Return the [X, Y] coordinate for the center point of the cell that contains the specified text.  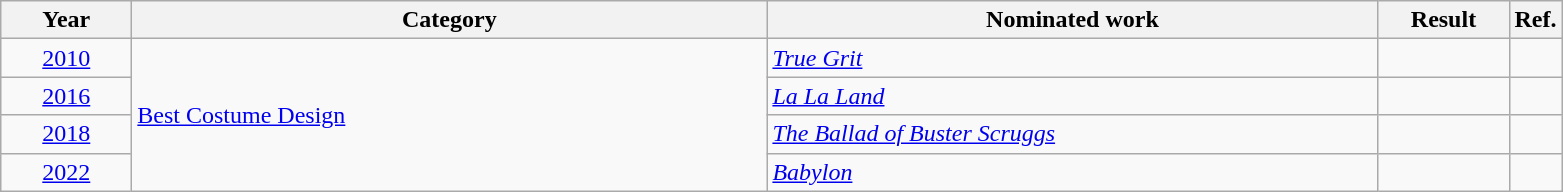
2018 [66, 134]
Babylon [1072, 172]
Ref. [1536, 20]
Nominated work [1072, 20]
The Ballad of Buster Scruggs [1072, 134]
Best Costume Design [450, 115]
2010 [66, 58]
Year [66, 20]
2022 [66, 172]
La La Land [1072, 96]
Category [450, 20]
2016 [66, 96]
True Grit [1072, 58]
Result [1444, 20]
